Find where the given text appears and provide that cell's center as (x, y) coordinate. 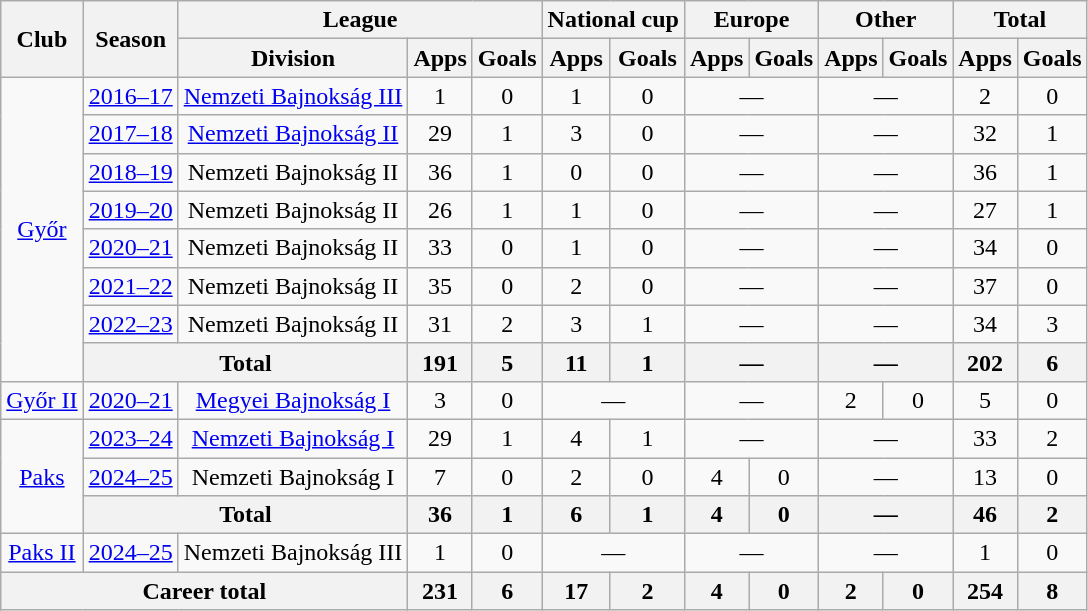
Győr (42, 229)
8 (1052, 591)
2016–17 (130, 96)
11 (576, 362)
League (360, 20)
Paks II (42, 553)
26 (440, 210)
Győr II (42, 400)
2022–23 (130, 324)
Europe (751, 20)
Division (293, 58)
Career total (204, 591)
2023–24 (130, 438)
17 (576, 591)
254 (985, 591)
46 (985, 515)
National cup (613, 20)
27 (985, 210)
Other (886, 20)
32 (985, 134)
Megyei Bajnokság I (293, 400)
231 (440, 591)
35 (440, 286)
Paks (42, 476)
2021–22 (130, 286)
191 (440, 362)
7 (440, 477)
202 (985, 362)
2018–19 (130, 172)
2019–20 (130, 210)
2017–18 (130, 134)
31 (440, 324)
13 (985, 477)
Season (130, 39)
37 (985, 286)
Club (42, 39)
